Return [x, y] of the center of cell containing provided text 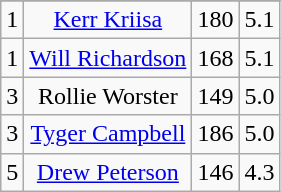
Tyger Campbell [108, 134]
Rollie Worster [108, 96]
168 [216, 58]
Kerr Kriisa [108, 20]
Will Richardson [108, 58]
186 [216, 134]
Drew Peterson [108, 172]
5 [12, 172]
4.3 [260, 172]
146 [216, 172]
180 [216, 20]
149 [216, 96]
